Provide the [X, Y] coordinate of the cell's center where the given text is located.  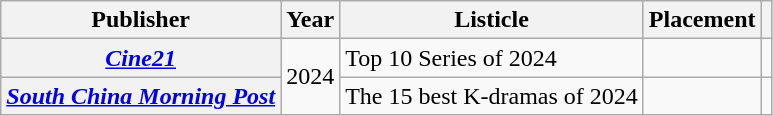
The 15 best K-dramas of 2024 [492, 96]
Placement [702, 20]
Top 10 Series of 2024 [492, 58]
Publisher [141, 20]
Cine21 [141, 58]
2024 [310, 77]
South China Morning Post [141, 96]
Year [310, 20]
Listicle [492, 20]
